Search for the cell housing the specified text and yield its [X, Y] center coordinate. 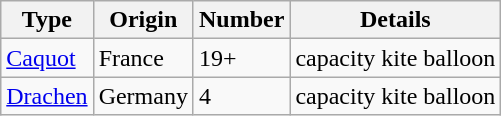
Germany [143, 96]
Caquot [47, 58]
Drachen [47, 96]
Origin [143, 20]
19+ [241, 58]
Details [396, 20]
Type [47, 20]
4 [241, 96]
France [143, 58]
Number [241, 20]
